Find where the given text appears and provide that cell's center as [X, Y] coordinate. 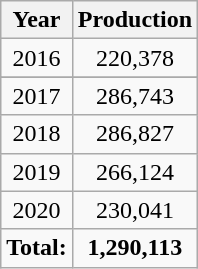
Year [37, 20]
Total: [37, 248]
230,041 [134, 210]
2019 [37, 172]
1,290,113 [134, 248]
Production [134, 20]
2017 [37, 96]
2018 [37, 134]
2020 [37, 210]
220,378 [134, 58]
286,827 [134, 134]
2016 [37, 58]
266,124 [134, 172]
286,743 [134, 96]
